Scan for the cell matching the given text and deliver its (X, Y) coordinate at center. 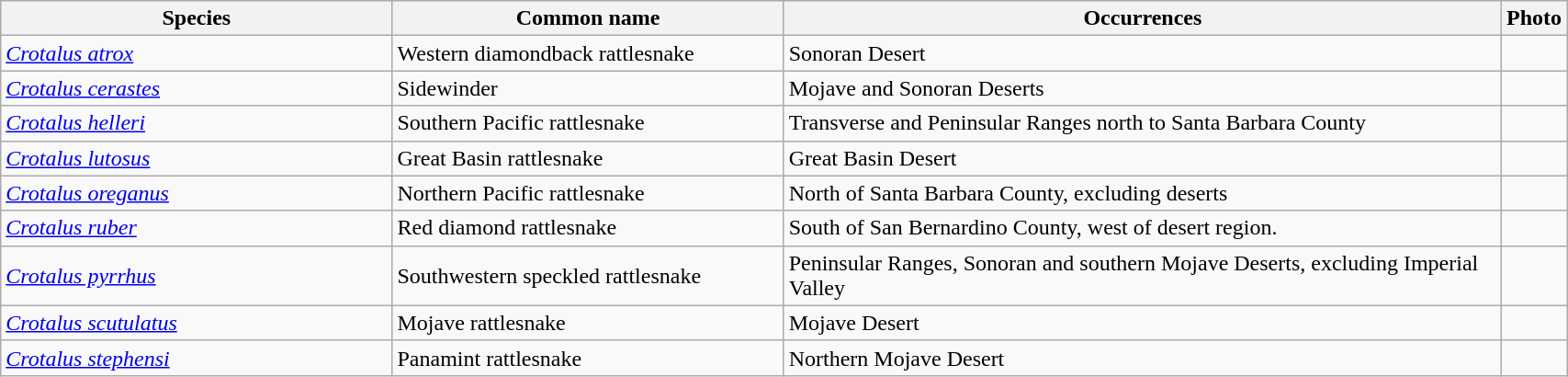
Great Basin Desert (1143, 158)
Mojave rattlesnake (588, 323)
Crotalus pyrrhus (197, 276)
Southern Pacific rattlesnake (588, 123)
Peninsular Ranges, Sonoran and southern Mojave Deserts, excluding Imperial Valley (1143, 276)
Common name (588, 18)
Crotalus stephensi (197, 358)
Crotalus ruber (197, 228)
Northern Pacific rattlesnake (588, 193)
Crotalus oreganus (197, 193)
Occurrences (1143, 18)
Mojave and Sonoran Deserts (1143, 88)
Crotalus scutulatus (197, 323)
Photo (1534, 18)
South of San Bernardino County, west of desert region. (1143, 228)
Crotalus helleri (197, 123)
Western diamondback rattlesnake (588, 53)
North of Santa Barbara County, excluding deserts (1143, 193)
Mojave Desert (1143, 323)
Northern Mojave Desert (1143, 358)
Transverse and Peninsular Ranges north to Santa Barbara County (1143, 123)
Species (197, 18)
Crotalus atrox (197, 53)
Crotalus cerastes (197, 88)
Southwestern speckled rattlesnake (588, 276)
Panamint rattlesnake (588, 358)
Great Basin rattlesnake (588, 158)
Sidewinder (588, 88)
Crotalus lutosus (197, 158)
Sonoran Desert (1143, 53)
Red diamond rattlesnake (588, 228)
